Detect which cell encompasses the target text, then output its (x, y) center coordinate. 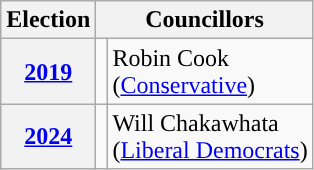
2019 (48, 72)
Election (48, 20)
Will Chakawhata(Liberal Democrats) (210, 136)
Councillors (204, 20)
2024 (48, 136)
Robin Cook(Conservative) (210, 72)
